For the text-containing cell, return its midpoint in [X, Y] coordinate format. 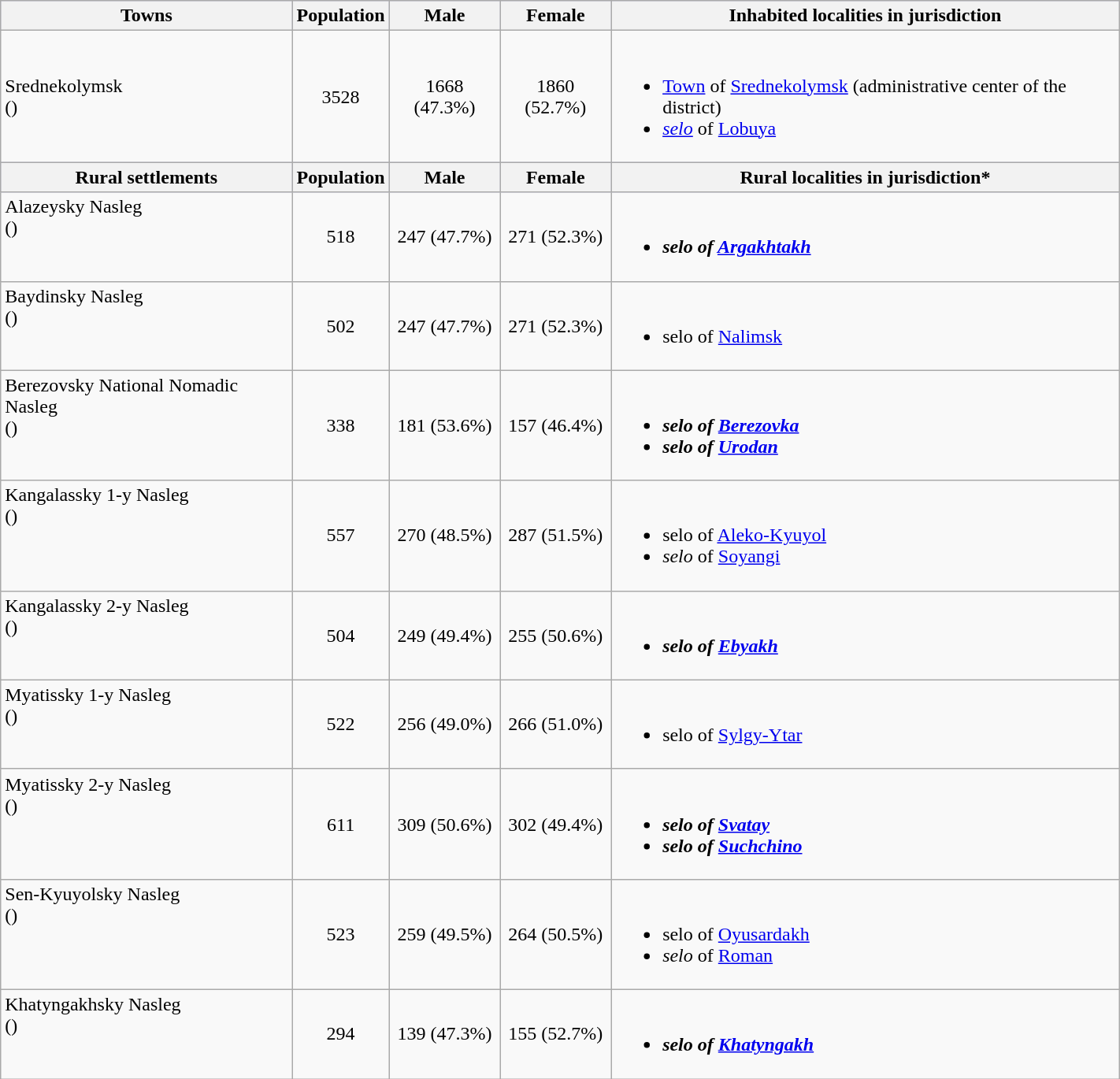
selo of Sylgy-Ytar [866, 725]
522 [340, 725]
611 [340, 824]
Srednekolymsk() [146, 96]
255 (50.6%) [556, 635]
Khatyngakhsky Nasleg() [146, 1033]
Rural settlements [146, 177]
249 (49.4%) [444, 635]
Sen-Kyuyolsky Nasleg() [146, 934]
523 [340, 934]
502 [340, 326]
selo of Khatyngakh [866, 1033]
264 (50.5%) [556, 934]
selo of Nalimsk [866, 326]
Myatissky 1-y Nasleg() [146, 725]
181 (53.6%) [444, 425]
selo of Argakhtakh [866, 236]
1668 (47.3%) [444, 96]
270 (48.5%) [444, 536]
302 (49.4%) [556, 824]
518 [340, 236]
3528 [340, 96]
338 [340, 425]
Rural localities in jurisdiction* [866, 177]
287 (51.5%) [556, 536]
139 (47.3%) [444, 1033]
selo of Aleko-Kyuyolselo of Soyangi [866, 536]
309 (50.6%) [444, 824]
259 (49.5%) [444, 934]
Alazeysky Nasleg() [146, 236]
Inhabited localities in jurisdiction [866, 16]
Town of Srednekolymsk (administrative center of the district)selo of Lobuya [866, 96]
Baydinsky Nasleg() [146, 326]
1860 (52.7%) [556, 96]
504 [340, 635]
selo of Ebyakh [866, 635]
Kangalassky 1-y Nasleg() [146, 536]
155 (52.7%) [556, 1033]
266 (51.0%) [556, 725]
Berezovsky National Nomadic Nasleg() [146, 425]
157 (46.4%) [556, 425]
Kangalassky 2-y Nasleg() [146, 635]
Myatissky 2-y Nasleg() [146, 824]
selo of Berezovkaselo of Urodan [866, 425]
294 [340, 1033]
256 (49.0%) [444, 725]
557 [340, 536]
selo of Svatayselo of Suchchino [866, 824]
selo of Oyusardakhselo of Roman [866, 934]
Towns [146, 16]
